Identify which cell holds the provided text, then report its (x, y) central coordinate. 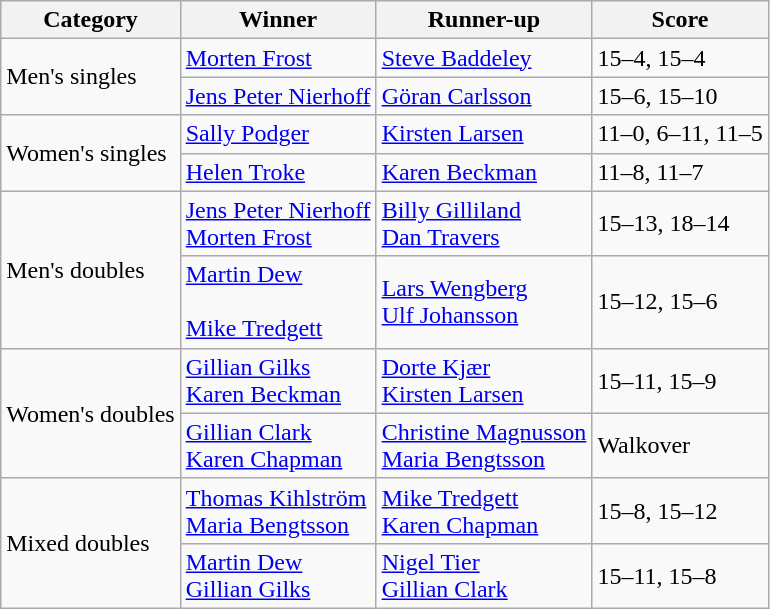
Martin Dew Gillian Gilks (278, 576)
Gillian Gilks Karen Beckman (278, 380)
Göran Carlsson (484, 96)
Men's singles (90, 77)
15–4, 15–4 (680, 58)
Jens Peter Nierhoff (278, 96)
Walkover (680, 446)
Score (680, 20)
Men's doubles (90, 270)
Morten Frost (278, 58)
Sally Podger (278, 134)
11–8, 11–7 (680, 172)
15–8, 15–12 (680, 510)
Gillian Clark Karen Chapman (278, 446)
Runner-up (484, 20)
Women's singles (90, 153)
Winner (278, 20)
Karen Beckman (484, 172)
15–11, 15–8 (680, 576)
Martin Dew Mike Tredgett (278, 302)
Mike Tredgett Karen Chapman (484, 510)
Women's doubles (90, 413)
11–0, 6–11, 11–5 (680, 134)
Steve Baddeley (484, 58)
15–13, 18–14 (680, 224)
Category (90, 20)
Christine Magnusson Maria Bengtsson (484, 446)
15–12, 15–6 (680, 302)
Billy Gilliland Dan Travers (484, 224)
Dorte Kjær Kirsten Larsen (484, 380)
Kirsten Larsen (484, 134)
Mixed doubles (90, 543)
15–6, 15–10 (680, 96)
Lars Wengberg Ulf Johansson (484, 302)
15–11, 15–9 (680, 380)
Helen Troke (278, 172)
Nigel Tier Gillian Clark (484, 576)
Jens Peter Nierhoff Morten Frost (278, 224)
Thomas Kihlström Maria Bengtsson (278, 510)
